Scan for the cell matching the given text and deliver its [x, y] coordinate at center. 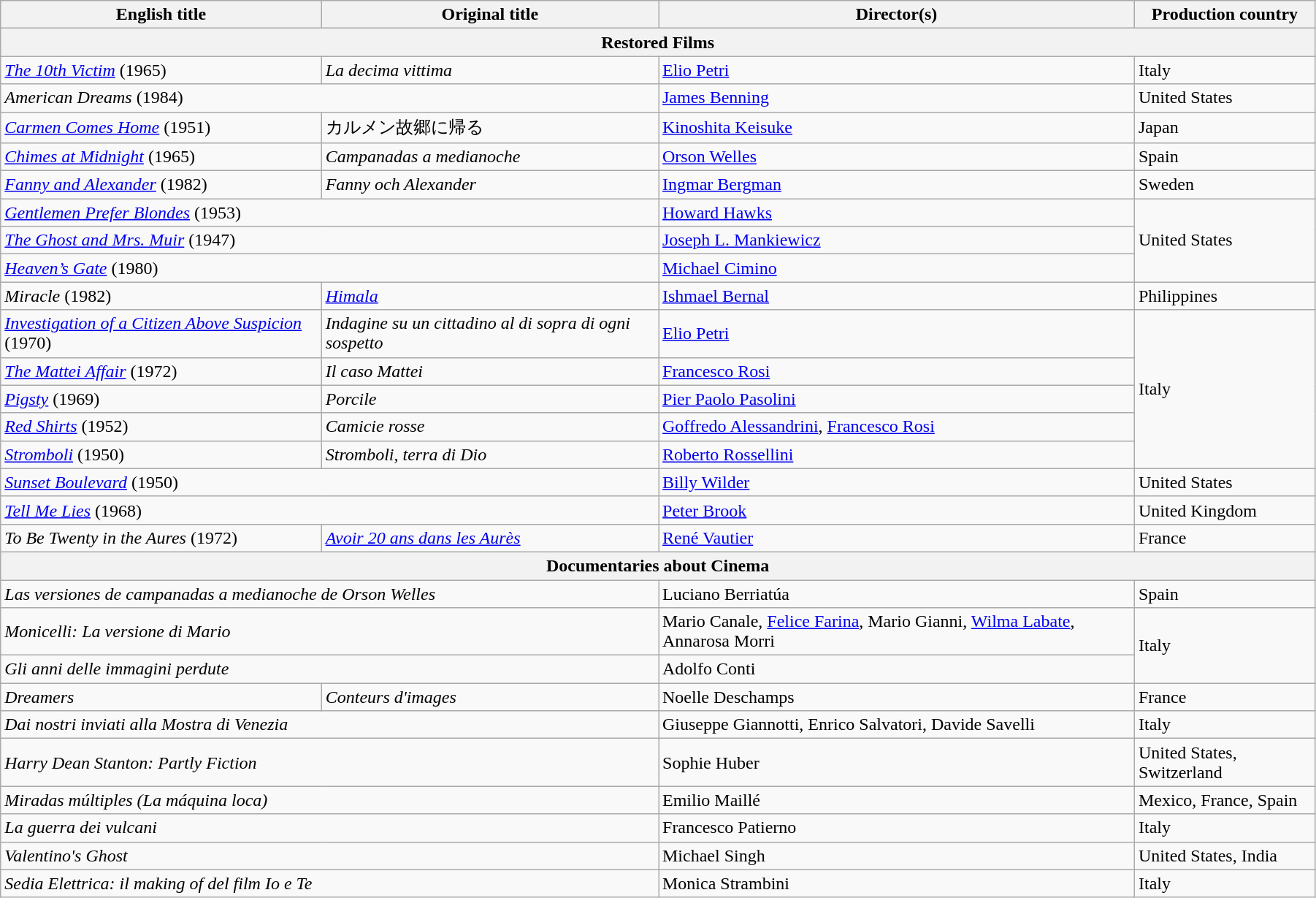
Francesco Rosi [897, 371]
The Ghost and Mrs. Muir (1947) [330, 240]
Gentlemen Prefer Blondes (1953) [330, 213]
Production country [1224, 15]
Heaven’s Gate (1980) [330, 268]
To Be Twenty in the Aures (1972) [161, 538]
Stromboli, terra di Dio [489, 454]
Dreamers [161, 697]
Michael Singh [897, 856]
Dai nostri inviati alla Mostra di Venezia [330, 725]
Camicie rosse [489, 427]
Fanny and Alexander (1982) [161, 185]
Ingmar Bergman [897, 185]
Emilio Maillé [897, 800]
Harry Dean Stanton: Partly Fiction [330, 763]
The Mattei Affair (1972) [161, 371]
Sedia Elettrica: il making of del film Io e Te [330, 883]
Mario Canale, Felice Farina, Mario Gianni, Wilma Labate, Annarosa Morri [897, 631]
Giuseppe Giannotti, Enrico Salvatori, Davide Savelli [897, 725]
René Vautier [897, 538]
United States, Switzerland [1224, 763]
Kinoshita Keisuke [897, 127]
Ishmael Bernal [897, 296]
Philippines [1224, 296]
La decima vittima [489, 70]
Il caso Mattei [489, 371]
Orson Welles [897, 157]
Peter Brook [897, 510]
Documentaries about Cinema [658, 566]
Director(s) [897, 15]
Chimes at Midnight (1965) [161, 157]
Original title [489, 15]
Investigation of a Citizen Above Suspicion (1970) [161, 333]
Luciano Berriatúa [897, 594]
Mexico, France, Spain [1224, 800]
Adolfo Conti [897, 669]
Campanadas a medianoche [489, 157]
Monica Strambini [897, 883]
Michael Cimino [897, 268]
Avoir 20 ans dans les Aurès [489, 538]
Conteurs d'images [489, 697]
Roberto Rossellini [897, 454]
Fanny och Alexander [489, 185]
United Kingdom [1224, 510]
United States, India [1224, 856]
Porcile [489, 399]
Himala [489, 296]
English title [161, 15]
Joseph L. Mankiewicz [897, 240]
Las versiones de campanadas a medianoche de Orson Welles [330, 594]
American Dreams (1984) [330, 98]
Gli anni delle immagini perdute [330, 669]
Red Shirts (1952) [161, 427]
Japan [1224, 127]
Sunset Boulevard (1950) [330, 482]
Pigsty (1969) [161, 399]
Valentino's Ghost [330, 856]
Pier Paolo Pasolini [897, 399]
Howard Hawks [897, 213]
Sweden [1224, 185]
Carmen Comes Home (1951) [161, 127]
Monicelli: La versione di Mario [330, 631]
Miracle (1982) [161, 296]
Sophie Huber [897, 763]
James Benning [897, 98]
Stromboli (1950) [161, 454]
Tell Me Lies (1968) [330, 510]
Francesco Patierno [897, 828]
Restored Films [658, 42]
Indagine su un cittadino al di sopra di ogni sospetto [489, 333]
Miradas múltiples (La máquina loca) [330, 800]
Billy Wilder [897, 482]
カルメン故郷に帰る [489, 127]
Noelle Deschamps [897, 697]
The 10th Victim (1965) [161, 70]
La guerra dei vulcani [330, 828]
Goffredo Alessandrini, Francesco Rosi [897, 427]
